Find where the given text appears and provide that cell's center as [X, Y] coordinate. 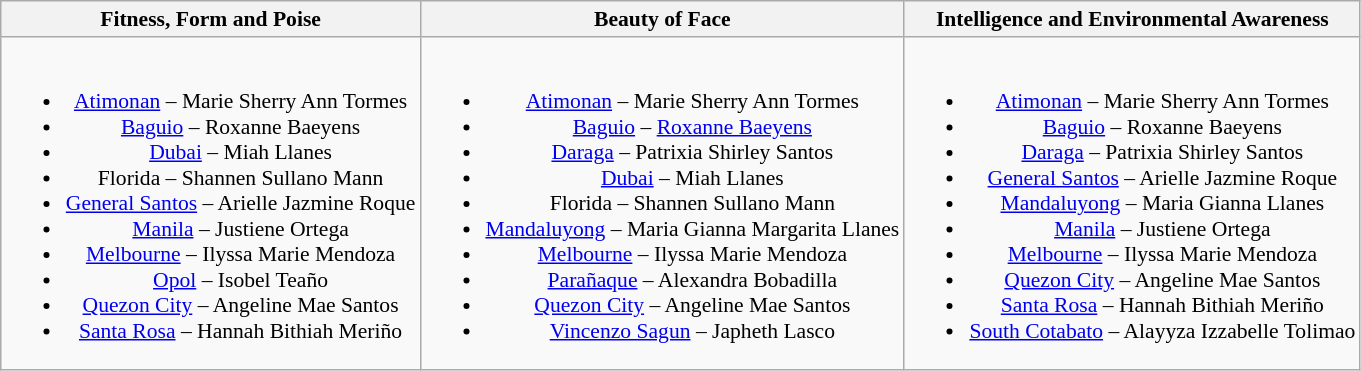
Fitness, Form and Poise [211, 19]
Intelligence and Environmental Awareness [1132, 19]
Beauty of Face [662, 19]
